From the cell containing the given text, extract its center point as (x, y) coordinate. 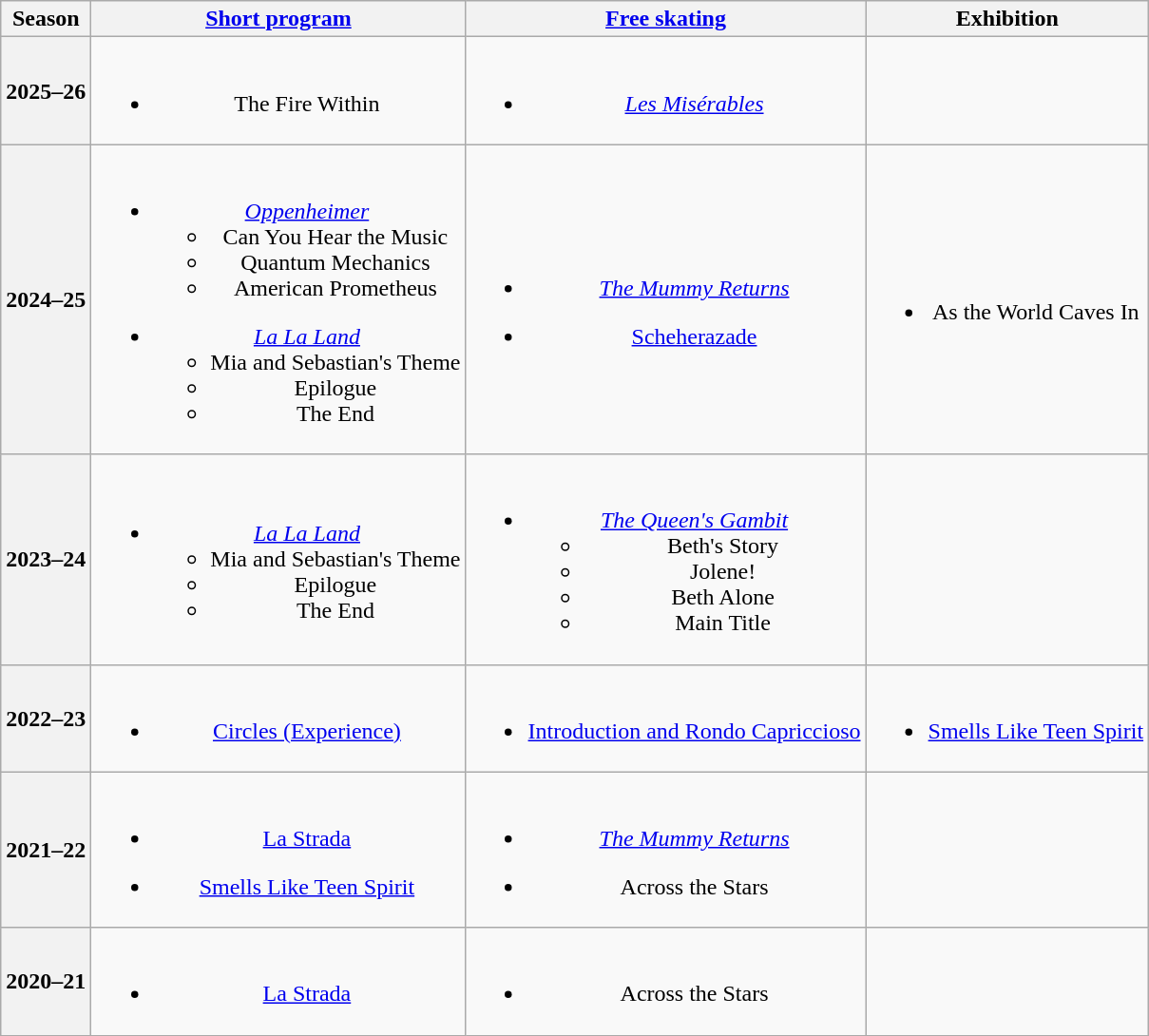
The Queen's GambitBeth's StoryJolene!Beth AloneMain Title (665, 559)
2025–26 (46, 91)
The Fire Within (278, 91)
2021–22 (46, 850)
Season (46, 19)
Across the Stars (665, 981)
2020–21 (46, 981)
2024–25 (46, 299)
La Strada (278, 981)
Exhibition (1007, 19)
The Mummy Returns Scheherazade (665, 299)
Smells Like Teen Spirit (1007, 719)
OppenheimerCan You Hear the MusicQuantum MechanicsAmerican Prometheus La La LandMia and Sebastian's ThemeEpilogueThe End (278, 299)
La Strada Smells Like Teen Spirit (278, 850)
2022–23 (46, 719)
Short program (278, 19)
Free skating (665, 19)
2023–24 (46, 559)
As the World Caves In (1007, 299)
Circles (Experience) (278, 719)
Introduction and Rondo Capriccioso (665, 719)
The Mummy Returns Across the Stars (665, 850)
Les Misérables (665, 91)
La La LandMia and Sebastian's ThemeEpilogueThe End (278, 559)
